Provide the [X, Y] coordinate of the cell's center where the given text is located.  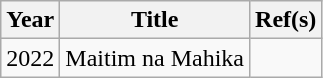
Maitim na Mahika [155, 58]
2022 [30, 58]
Ref(s) [286, 20]
Title [155, 20]
Year [30, 20]
